Return [x, y] of the center of cell containing provided text 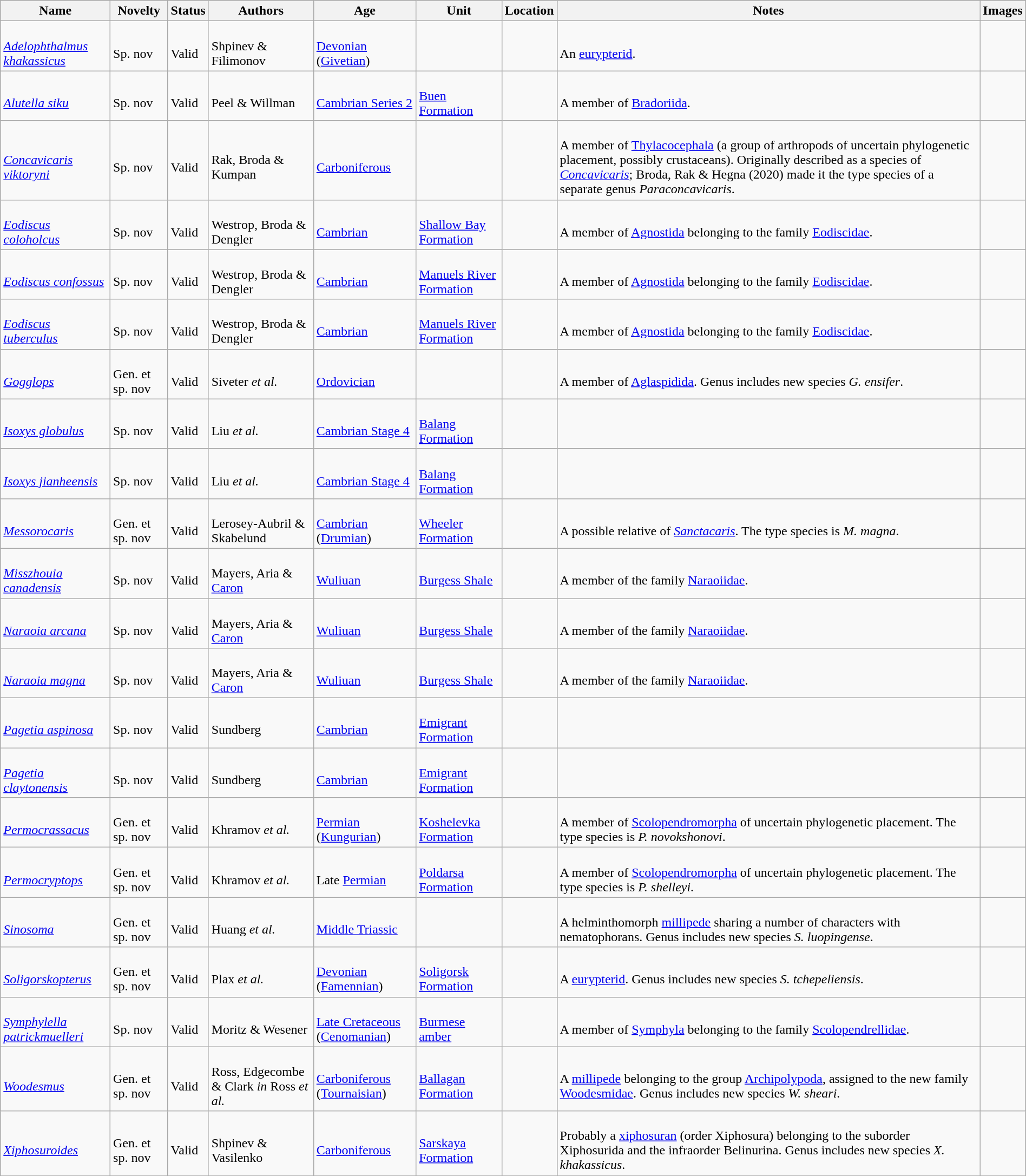
Late Cretaceous (Cenomanian) [365, 1022]
Location [529, 11]
An eurypterid. [768, 46]
Cambrian Series 2 [365, 96]
Middle Triassic [365, 922]
Misszhouia canadensis [55, 573]
Cambrian (Drumian) [365, 523]
A millipede belonging to the group Archipolypoda, assigned to the new family Woodesmidae. Genus includes new species W. sheari. [768, 1079]
Status [188, 11]
Koshelevka Formation [459, 823]
Sinosoma [55, 922]
Age [365, 11]
Siveter et al. [261, 374]
Alutella siku [55, 96]
Permocryptops [55, 872]
Eodiscus coloholcus [55, 225]
Devonian (Givetian) [365, 46]
Naraoia magna [55, 673]
Xiphosuroides [55, 1143]
Name [55, 11]
A eurypterid. Genus includes new species S. tchepeliensis. [768, 972]
Authors [261, 11]
Adelophthalmus khakassicus [55, 46]
Burmese amber [459, 1022]
Rak, Broda & Kumpan [261, 160]
Lerosey-Aubril & Skabelund [261, 523]
Ballagan Formation [459, 1079]
A member of Symphyla belonging to the family Scolopendrellidae. [768, 1022]
Shpinev & Vasilenko [261, 1143]
Moritz & Wesener [261, 1022]
A member of Bradoriida. [768, 96]
A possible relative of Sanctacaris. The type species is M. magna. [768, 523]
Shallow Bay Formation [459, 225]
Soligorskopterus [55, 972]
Carboniferous (Tournaisian) [365, 1079]
Ordovician [365, 374]
Symphylella patrickmuelleri [55, 1022]
Late Permian [365, 872]
Images [1003, 11]
A member of Aglaspidida. Genus includes new species G. ensifer. [768, 374]
A member of Scolopendromorpha of uncertain phylogenetic placement. The type species is P. shelleyi. [768, 872]
Pagetia claytonensis [55, 773]
A member of Scolopendromorpha of uncertain phylogenetic placement. The type species is P. novokshonovi. [768, 823]
Ross, Edgecombe & Clark in Ross et al. [261, 1079]
Soligorsk Formation [459, 972]
Buen Formation [459, 96]
Concavicaris viktoryni [55, 160]
Devonian (Famennian) [365, 972]
Permian (Kungurian) [365, 823]
Woodesmus [55, 1079]
Plax et al. [261, 972]
Isoxys jianheensis [55, 474]
Huang et al. [261, 922]
Unit [459, 11]
Pagetia aspinosa [55, 723]
Wheeler Formation [459, 523]
A helminthomorph millipede sharing a number of characters with nematophorans. Genus includes new species S. luopingense. [768, 922]
Permocrassacus [55, 823]
Gogglops [55, 374]
Notes [768, 11]
Eodiscus tuberculus [55, 324]
Messorocaris [55, 523]
Poldarsa Formation [459, 872]
Naraoia arcana [55, 623]
Eodiscus confossus [55, 274]
Sarskaya Formation [459, 1143]
Peel & Willman [261, 96]
Shpinev & Filimonov [261, 46]
Isoxys globulus [55, 424]
Novelty [140, 11]
